Capture the cell that displays the provided text and extract its [x, y] central coordinate. 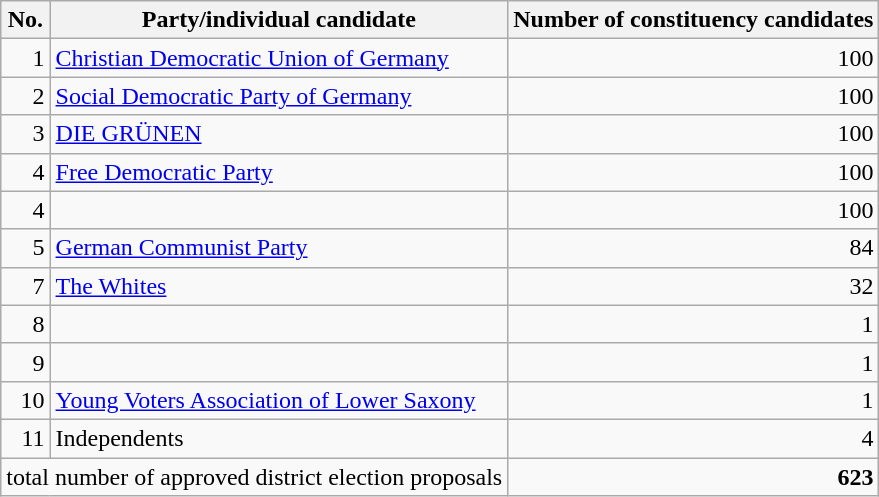
Party/individual candidate [279, 20]
Social Democratic Party of Germany [279, 96]
2 [26, 96]
No. [26, 20]
32 [694, 286]
total number of approved district election proposals [254, 477]
8 [26, 324]
The Whites [279, 286]
7 [26, 286]
10 [26, 400]
Young Voters Association of Lower Saxony [279, 400]
3 [26, 134]
German Communist Party [279, 248]
5 [26, 248]
84 [694, 248]
Number of constituency candidates [694, 20]
Christian Democratic Union of Germany [279, 58]
DIE GRÜNEN [279, 134]
623 [694, 477]
9 [26, 362]
11 [26, 438]
Free Democratic Party [279, 172]
Independents [279, 438]
